Return (X, Y) of the center of cell containing provided text 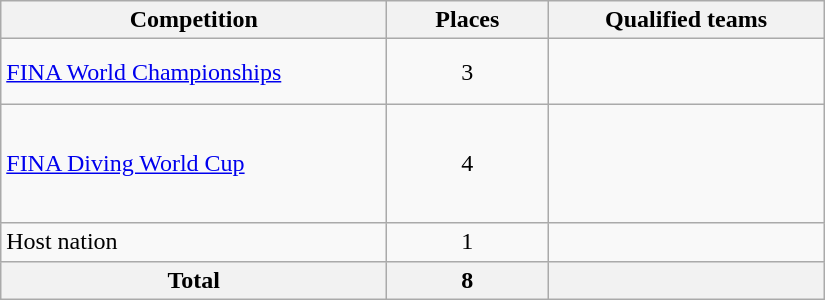
Qualified teams (686, 20)
4 (468, 164)
3 (468, 72)
Competition (194, 20)
Host nation (194, 242)
8 (468, 280)
Total (194, 280)
1 (468, 242)
FINA Diving World Cup (194, 164)
Places (468, 20)
FINA World Championships (194, 72)
